From the cell containing the given text, extract its center point as [x, y] coordinate. 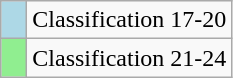
Classification 17-20 [130, 20]
Classification 21-24 [130, 58]
